Output the (x, y) coordinate of the center of the cell containing the given text.  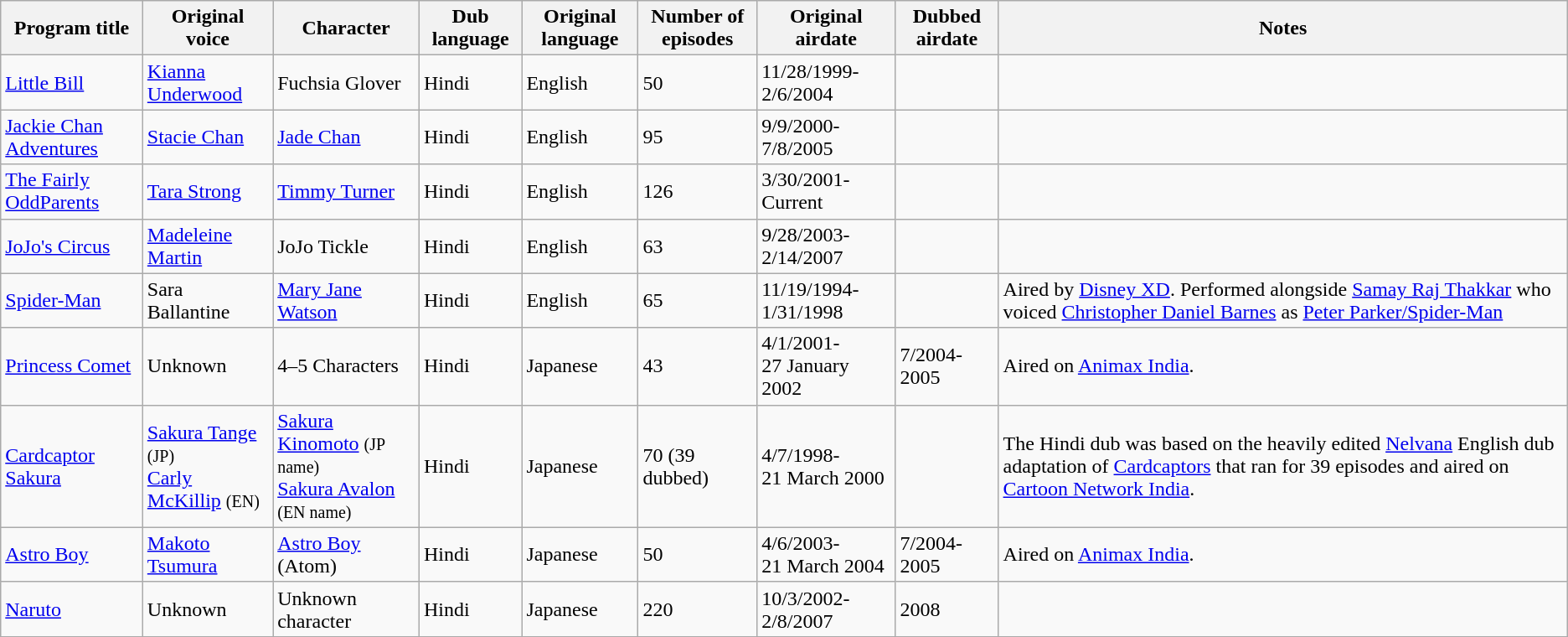
Original airdate (826, 28)
Dubbed airdate (946, 28)
126 (698, 191)
Aired by Disney XD. Performed alongside Samay Raj Thakkar who voiced Christopher Daniel Barnes as Peter Parker/Spider-Man (1283, 300)
11/28/1999-2/6/2004 (826, 82)
Astro Boy (Atom) (347, 555)
Fuchsia Glover (347, 82)
Sakura Kinomoto (JP name) Sakura Avalon (EN name) (347, 466)
Jade Chan (347, 137)
4/6/2003-21 March 2004 (826, 555)
220 (698, 609)
4–5 Characters (347, 366)
Tara Strong (208, 191)
JoJo Tickle (347, 246)
Spider-Man (72, 300)
Princess Comet (72, 366)
Mary Jane Watson (347, 300)
Kianna Underwood (208, 82)
43 (698, 366)
Stacie Chan (208, 137)
JoJo's Circus (72, 246)
The Fairly OddParents (72, 191)
65 (698, 300)
Madeleine Martin (208, 246)
4/1/2001-27 January 2002 (826, 366)
63 (698, 246)
Number of episodes (698, 28)
9/9/2000-7/8/2005 (826, 137)
9/28/2003-2/14/2007 (826, 246)
Notes (1283, 28)
Naruto (72, 609)
4/7/1998-21 March 2000 (826, 466)
Dub language (470, 28)
Cardcaptor Sakura (72, 466)
70 (39 dubbed) (698, 466)
Sara Ballantine (208, 300)
Astro Boy (72, 555)
2008 (946, 609)
Program title (72, 28)
Unknown character (347, 609)
3/30/2001-Current (826, 191)
Jackie Chan Adventures (72, 137)
10/3/2002-2/8/2007 (826, 609)
11/19/1994-1/31/1998 (826, 300)
Character (347, 28)
Original voice (208, 28)
Little Bill (72, 82)
Timmy Turner (347, 191)
Sakura Tange (JP) Carly McKillip (EN) (208, 466)
95 (698, 137)
Original language (580, 28)
Makoto Tsumura (208, 555)
